Extract the [X, Y] coordinate from the center of the cell holding the provided text.  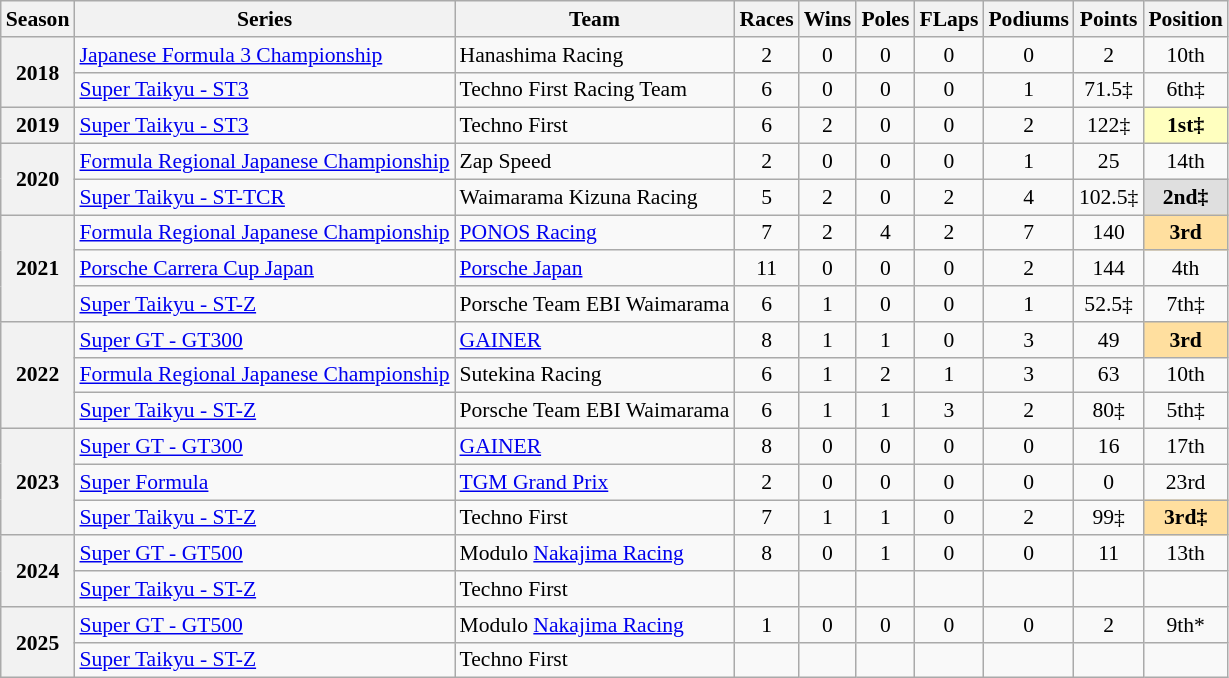
Podiums [1028, 19]
2nd‡ [1185, 197]
7th‡ [1185, 304]
FLaps [948, 19]
2019 [38, 126]
25 [1108, 162]
6th‡ [1185, 90]
2020 [38, 180]
Season [38, 19]
80‡ [1108, 411]
2024 [38, 572]
Position [1185, 19]
140 [1108, 233]
122‡ [1108, 126]
52.5‡ [1108, 304]
Points [1108, 19]
Series [264, 19]
2022 [38, 376]
63 [1108, 375]
102.5‡ [1108, 197]
16 [1108, 447]
13th [1185, 554]
5th‡ [1185, 411]
Zap Speed [594, 162]
2018 [38, 72]
2021 [38, 268]
99‡ [1108, 518]
71.5‡ [1108, 90]
Waimarama Kizuna Racing [594, 197]
PONOS Racing [594, 233]
144 [1108, 269]
Poles [885, 19]
Japanese Formula 3 Championship [264, 55]
Team [594, 19]
TGM Grand Prix [594, 482]
Races [767, 19]
Wins [828, 19]
Porsche Japan [594, 269]
1st‡ [1185, 126]
Super Taikyu - ST-TCR [264, 197]
23rd [1185, 482]
14th [1185, 162]
Porsche Carrera Cup Japan [264, 269]
Techno First Racing Team [594, 90]
3rd‡ [1185, 518]
4th [1185, 269]
2023 [38, 482]
2025 [38, 642]
Sutekina Racing [594, 375]
Hanashima Racing [594, 55]
17th [1185, 447]
49 [1108, 340]
5 [767, 197]
9th* [1185, 625]
Super Formula [264, 482]
